Scan for the cell matching the given text and deliver its [x, y] coordinate at center. 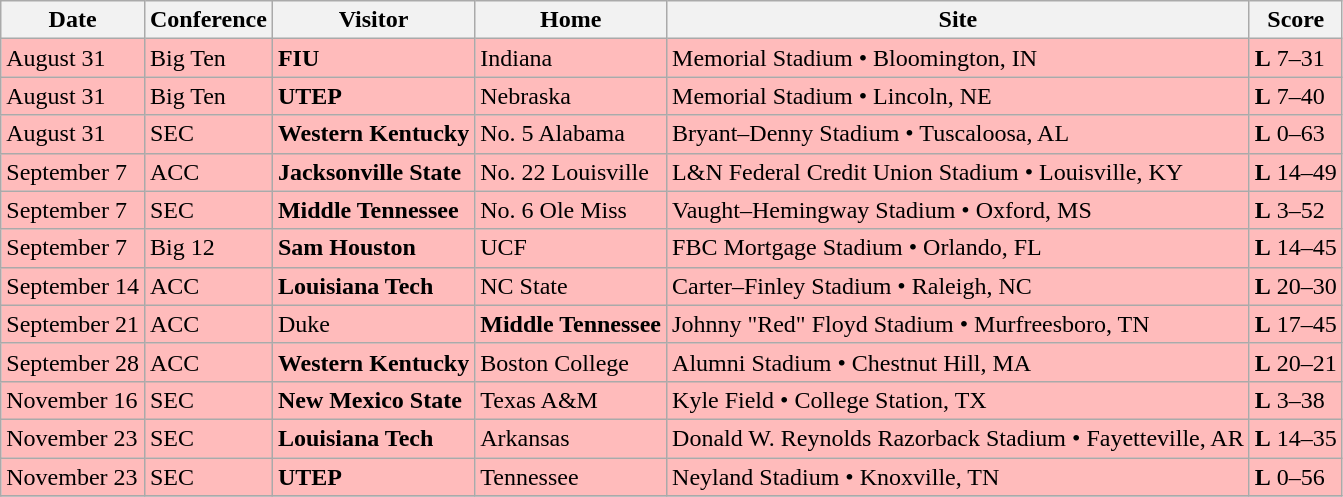
L 7–40 [1296, 96]
L 7–31 [1296, 58]
Date [73, 20]
FIU [373, 58]
L 17–45 [1296, 324]
Texas A&M [571, 400]
Arkansas [571, 438]
Memorial Stadium • Bloomington, IN [958, 58]
No. 5 Alabama [571, 134]
L 20–21 [1296, 362]
Boston College [571, 362]
Tennessee [571, 477]
L 3–38 [1296, 400]
Carter–Finley Stadium • Raleigh, NC [958, 286]
L&N Federal Credit Union Stadium • Louisville, KY [958, 172]
Conference [208, 20]
Alumni Stadium • Chestnut Hill, MA [958, 362]
NC State [571, 286]
September 21 [73, 324]
Jacksonville State [373, 172]
Indiana [571, 58]
No. 6 Ole Miss [571, 210]
Home [571, 20]
November 16 [73, 400]
No. 22 Louisville [571, 172]
Site [958, 20]
Visitor [373, 20]
Nebraska [571, 96]
L 14–49 [1296, 172]
L 20–30 [1296, 286]
L 0–56 [1296, 477]
L 14–45 [1296, 248]
L 3–52 [1296, 210]
FBC Mortgage Stadium • Orlando, FL [958, 248]
L 14–35 [1296, 438]
Kyle Field • College Station, TX [958, 400]
September 28 [73, 362]
Johnny "Red" Floyd Stadium • Murfreesboro, TN [958, 324]
Sam Houston [373, 248]
UCF [571, 248]
Score [1296, 20]
Neyland Stadium • Knoxville, TN [958, 477]
Big 12 [208, 248]
L 0–63 [1296, 134]
New Mexico State [373, 400]
Duke [373, 324]
Memorial Stadium • Lincoln, NE [958, 96]
Vaught–Hemingway Stadium • Oxford, MS [958, 210]
Bryant–Denny Stadium • Tuscaloosa, AL [958, 134]
September 14 [73, 286]
Donald W. Reynolds Razorback Stadium • Fayetteville, AR [958, 438]
